From the cell containing the given text, extract its center point as [x, y] coordinate. 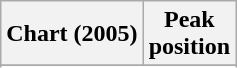
Chart (2005) [72, 34]
Peakposition [189, 34]
